Extract the [x, y] coordinate from the center of the cell holding the provided text.  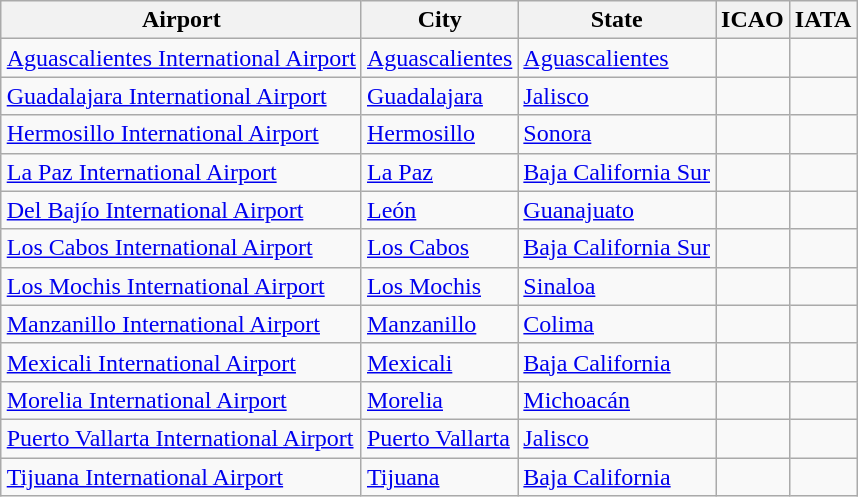
Guanajuato [617, 210]
La Paz [439, 172]
Puerto Vallarta International Airport [181, 438]
ICAO [753, 20]
Los Cabos [439, 248]
La Paz International Airport [181, 172]
Airport [181, 20]
Mexicali International Airport [181, 362]
City [439, 20]
Hermosillo [439, 134]
Morelia International Airport [181, 400]
Los Mochis [439, 286]
Guadalajara International Airport [181, 96]
Aguascalientes International Airport [181, 58]
Tijuana International Airport [181, 477]
Manzanillo International Airport [181, 324]
Sonora [617, 134]
IATA [823, 20]
Los Cabos International Airport [181, 248]
Manzanillo [439, 324]
Mexicali [439, 362]
Guadalajara [439, 96]
León [439, 210]
Michoacán [617, 400]
Tijuana [439, 477]
Los Mochis International Airport [181, 286]
Del Bajío International Airport [181, 210]
Hermosillo International Airport [181, 134]
State [617, 20]
Colima [617, 324]
Sinaloa [617, 286]
Morelia [439, 400]
Puerto Vallarta [439, 438]
